Find where the given text appears and provide that cell's center as (X, Y) coordinate. 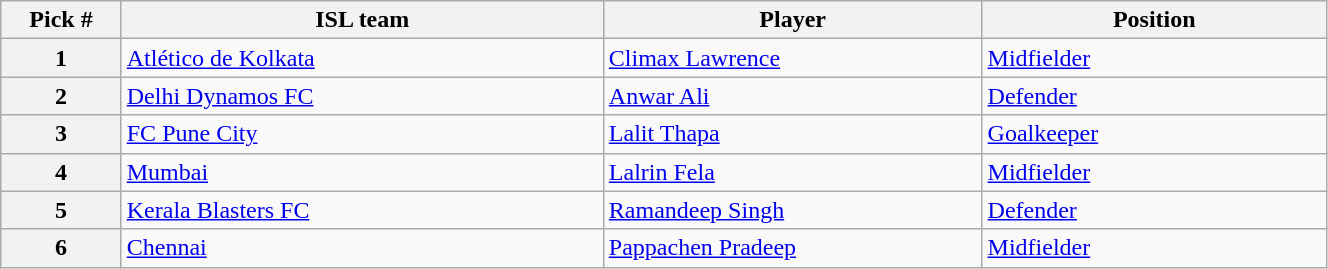
Lalrin Fela (792, 172)
Goalkeeper (1154, 134)
ISL team (362, 20)
Mumbai (362, 172)
3 (61, 134)
Chennai (362, 248)
FC Pune City (362, 134)
Anwar Ali (792, 96)
2 (61, 96)
5 (61, 210)
Player (792, 20)
Position (1154, 20)
Ramandeep Singh (792, 210)
Pappachen Pradeep (792, 248)
6 (61, 248)
Atlético de Kolkata (362, 58)
Pick # (61, 20)
Climax Lawrence (792, 58)
Lalit Thapa (792, 134)
4 (61, 172)
Kerala Blasters FC (362, 210)
1 (61, 58)
Delhi Dynamos FC (362, 96)
